Return the (x, y) coordinate for the center point of the cell that contains the specified text.  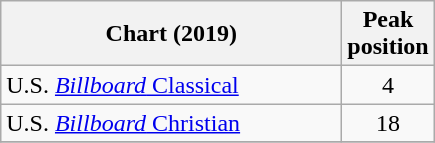
18 (388, 123)
Chart (2019) (172, 34)
4 (388, 85)
Peakposition (388, 34)
U.S. Billboard Christian (172, 123)
U.S. Billboard Classical (172, 85)
